Detect which cell encompasses the target text, then output its [x, y] center coordinate. 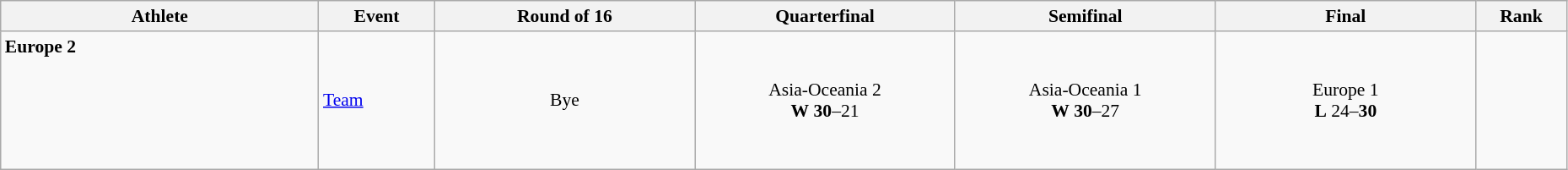
Athlete [160, 16]
Asia-Oceania 2 W 30–21 [825, 100]
Asia-Oceania 1 W 30–27 [1085, 100]
Event [376, 16]
Semifinal [1085, 16]
Team [376, 100]
Europe 1 L 24–30 [1346, 100]
Bye [565, 100]
Round of 16 [565, 16]
Europe 2 [160, 100]
Rank [1522, 16]
Quarterfinal [825, 16]
Final [1346, 16]
